Detect which cell encompasses the target text, then output its (X, Y) center coordinate. 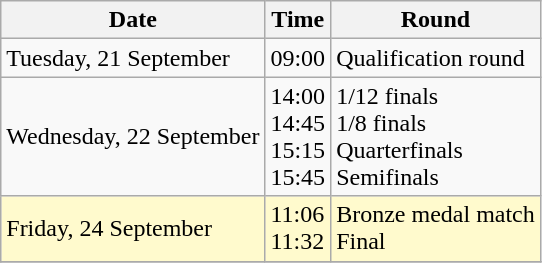
Round (436, 20)
Bronze medal match Final (436, 228)
Time (298, 20)
Friday, 24 September (133, 228)
Tuesday, 21 September (133, 58)
14:00 14:45 15:15 15:45 (298, 136)
09:00 (298, 58)
Qualification round (436, 58)
Wednesday, 22 September (133, 136)
Date (133, 20)
1/12 finals 1/8 finals Quarterfinals Semifinals (436, 136)
11:06 11:32 (298, 228)
